Capture the cell that displays the provided text and extract its [X, Y] central coordinate. 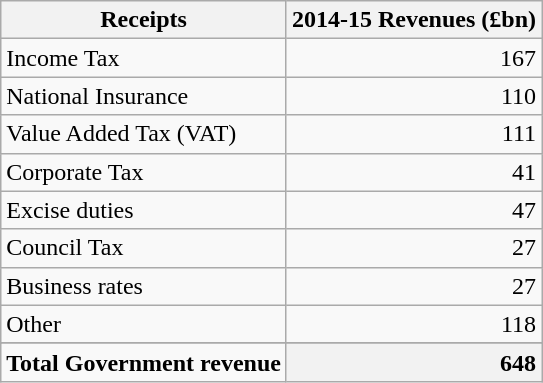
167 [414, 58]
Value Added Tax (VAT) [144, 134]
Other [144, 324]
Business rates [144, 286]
Receipts [144, 20]
648 [414, 362]
Council Tax [144, 248]
111 [414, 134]
Income Tax [144, 58]
2014-15 Revenues (£bn) [414, 20]
41 [414, 172]
47 [414, 210]
Excise duties [144, 210]
110 [414, 96]
Corporate Tax [144, 172]
118 [414, 324]
Total Government revenue [144, 362]
National Insurance [144, 96]
